Detect which cell encompasses the target text, then output its [X, Y] center coordinate. 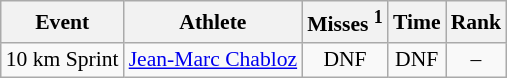
Rank [476, 22]
Event [62, 22]
– [476, 60]
10 km Sprint [62, 60]
Jean-Marc Chabloz [214, 60]
Athlete [214, 22]
Misses 1 [345, 22]
Time [417, 22]
